Return (X, Y) of the center of cell containing provided text 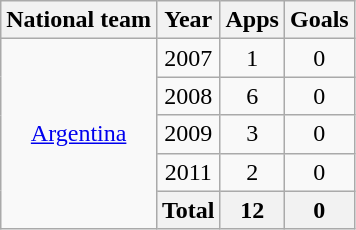
2007 (188, 58)
12 (252, 210)
National team (79, 20)
1 (252, 58)
Goals (319, 20)
Year (188, 20)
2011 (188, 172)
2 (252, 172)
2008 (188, 96)
Apps (252, 20)
6 (252, 96)
3 (252, 134)
2009 (188, 134)
Total (188, 210)
Argentina (79, 134)
